Find where the given text appears and provide that cell's center as [x, y] coordinate. 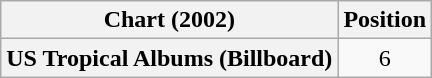
US Tropical Albums (Billboard) [170, 58]
Position [385, 20]
Chart (2002) [170, 20]
6 [385, 58]
